Search for the cell housing the specified text and yield its (x, y) center coordinate. 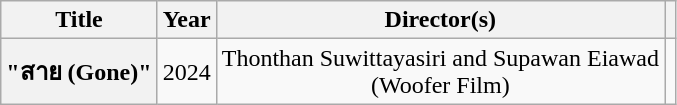
"สาย (Gone)" (79, 72)
Thonthan Suwittayasiri and Supawan Eiawad(Woofer Film) (440, 72)
2024 (186, 72)
Director(s) (440, 20)
Year (186, 20)
Title (79, 20)
